Determine the (x, y) coordinate at the center of the cell enclosing the given text.  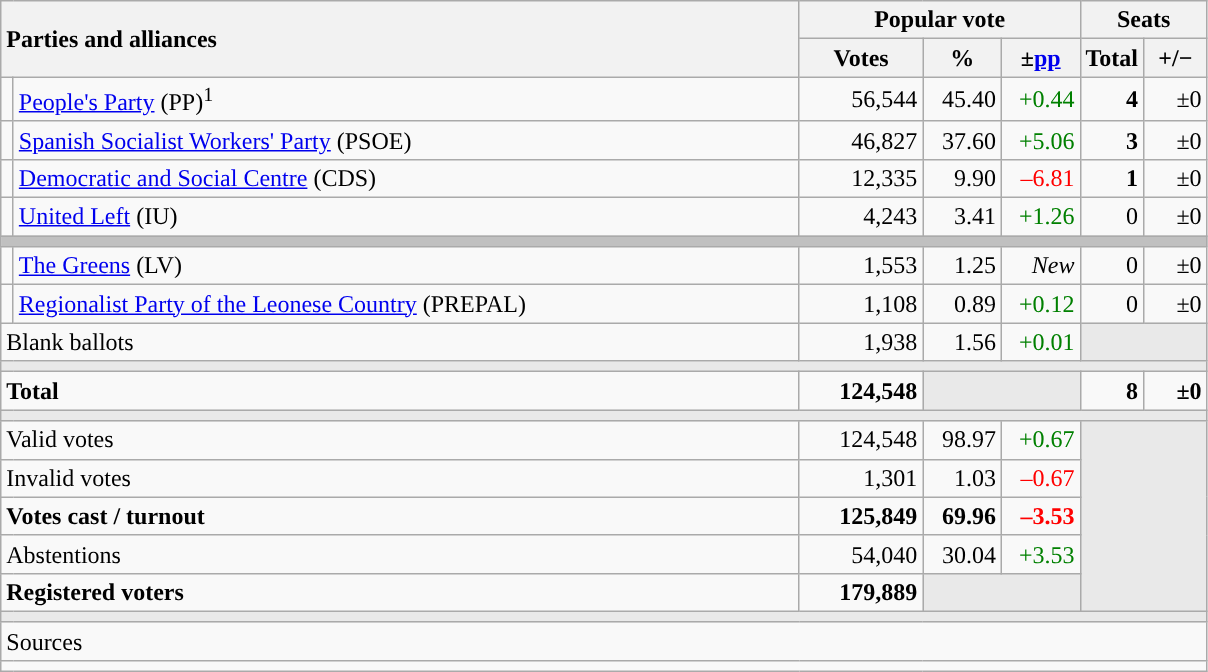
+0.44 (1040, 100)
Votes (861, 58)
12,335 (861, 178)
56,544 (861, 100)
1.03 (962, 478)
3 (1112, 140)
+5.06 (1040, 140)
Registered voters (400, 592)
Popular vote (940, 20)
45.40 (962, 100)
Democratic and Social Centre (CDS) (406, 178)
Parties and alliances (400, 39)
People's Party (PP)1 (406, 100)
–0.67 (1040, 478)
1.56 (962, 342)
0.89 (962, 304)
8 (1112, 391)
37.60 (962, 140)
179,889 (861, 592)
Blank ballots (400, 342)
1,108 (861, 304)
+0.67 (1040, 440)
46,827 (861, 140)
% (962, 58)
+1.26 (1040, 217)
–6.81 (1040, 178)
Valid votes (400, 440)
+3.53 (1040, 554)
30.04 (962, 554)
54,040 (861, 554)
1.25 (962, 266)
Seats (1144, 20)
+/− (1176, 58)
1,301 (861, 478)
Sources (604, 641)
Spanish Socialist Workers' Party (PSOE) (406, 140)
Regionalist Party of the Leonese Country (PREPAL) (406, 304)
+0.12 (1040, 304)
69.96 (962, 516)
3.41 (962, 217)
4 (1112, 100)
–3.53 (1040, 516)
Invalid votes (400, 478)
1 (1112, 178)
New (1040, 266)
United Left (IU) (406, 217)
Abstentions (400, 554)
98.97 (962, 440)
9.90 (962, 178)
1,938 (861, 342)
Votes cast / turnout (400, 516)
1,553 (861, 266)
4,243 (861, 217)
125,849 (861, 516)
The Greens (LV) (406, 266)
±pp (1040, 58)
+0.01 (1040, 342)
